Pinpoint the cell where the given text exists, returning its (x, y) midpoint coordinate. 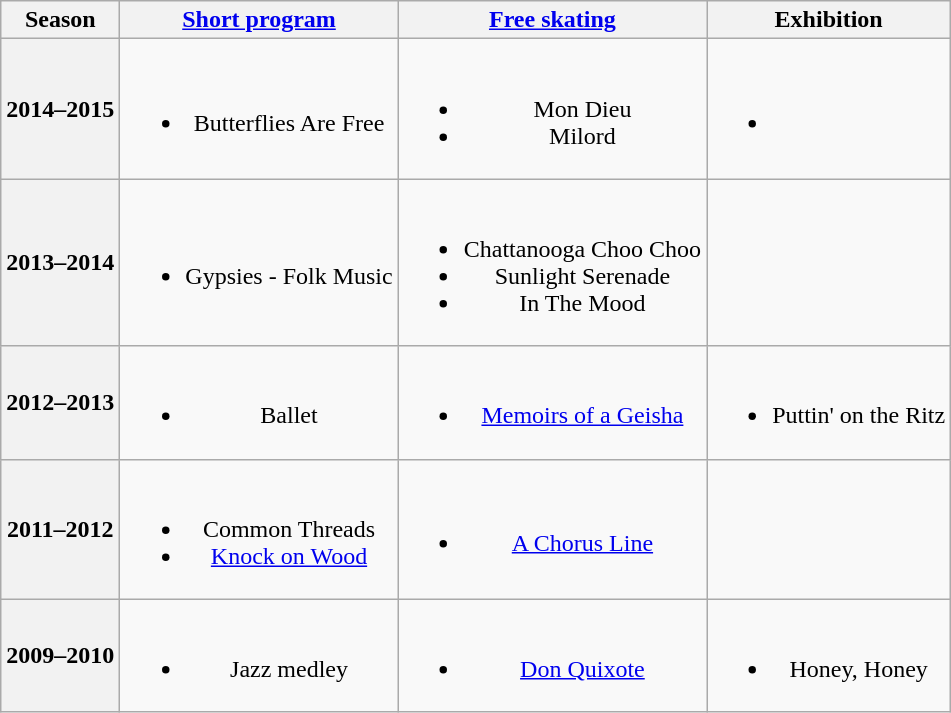
Ballet (259, 402)
2013–2014 (60, 262)
Memoirs of a Geisha (552, 402)
Exhibition (829, 20)
Don Quixote (552, 656)
Free skating (552, 20)
Honey, Honey (829, 656)
Common Threads Knock on Wood (259, 529)
2009–2010 (60, 656)
Gypsies - Folk Music (259, 262)
Butterflies Are Free (259, 109)
Chattanooga Choo Choo Sunlight Serenade In The Mood (552, 262)
Mon Dieu Milord (552, 109)
2012–2013 (60, 402)
Jazz medley (259, 656)
2011–2012 (60, 529)
2014–2015 (60, 109)
Puttin' on the Ritz (829, 402)
Season (60, 20)
Short program (259, 20)
A Chorus Line (552, 529)
